Scan for the cell matching the given text and deliver its (X, Y) coordinate at center. 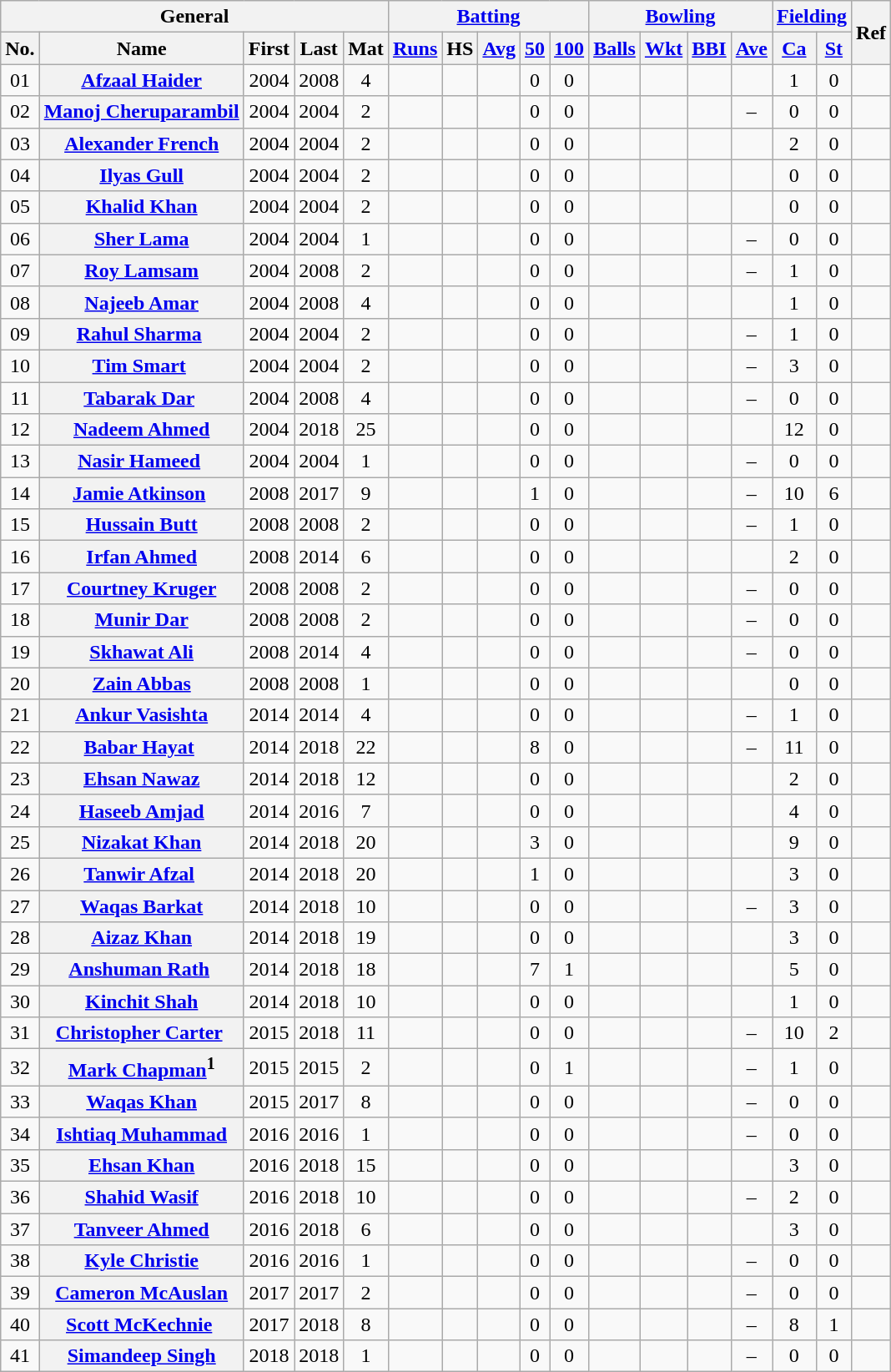
Alexander French (142, 144)
17 (20, 588)
32 (20, 1068)
5 (794, 970)
100 (569, 48)
01 (20, 80)
Ca (794, 48)
34 (20, 1133)
Mat (366, 48)
37 (20, 1229)
Babar Hayat (142, 747)
St (833, 48)
Ehsan Nawaz (142, 779)
Ankur Vasishta (142, 715)
31 (20, 1033)
Wkt (663, 48)
Manoj Cheruparambil (142, 112)
General (195, 17)
Rahul Sharma (142, 334)
13 (20, 462)
HS (461, 48)
Waqas Khan (142, 1102)
24 (20, 810)
06 (20, 239)
41 (20, 1356)
Roy Lamsam (142, 270)
Waqas Barkat (142, 905)
Sher Lama (142, 239)
36 (20, 1198)
35 (20, 1165)
First (269, 48)
Shahid Wasif (142, 1198)
Haseeb Amjad (142, 810)
Tanveer Ahmed (142, 1229)
21 (20, 715)
Bowling (681, 17)
02 (20, 112)
Khalid Khan (142, 207)
Ishtiaq Muhammad (142, 1133)
Scott McKechnie (142, 1324)
07 (20, 270)
Batting (488, 17)
Kinchit Shah (142, 1001)
Anshuman Rath (142, 970)
Ref (871, 33)
Ave (751, 48)
Name (142, 48)
33 (20, 1102)
Irfan Ahmed (142, 557)
29 (20, 970)
04 (20, 175)
Runs (415, 48)
Fielding (813, 17)
50 (536, 48)
No. (20, 48)
08 (20, 302)
Ilyas Gull (142, 175)
Afzaal Haider (142, 80)
BBI (709, 48)
38 (20, 1261)
Aizaz Khan (142, 938)
Balls (615, 48)
Last (319, 48)
Tim Smart (142, 366)
Skhawat Ali (142, 652)
Christopher Carter (142, 1033)
Hussain Butt (142, 525)
Kyle Christie (142, 1261)
Courtney Kruger (142, 588)
Simandeep Singh (142, 1356)
Mark Chapman1 (142, 1068)
26 (20, 874)
30 (20, 1001)
05 (20, 207)
Zain Abbas (142, 683)
40 (20, 1324)
39 (20, 1293)
03 (20, 144)
14 (20, 493)
Tabarak Dar (142, 398)
Cameron McAuslan (142, 1293)
09 (20, 334)
Najeeb Amar (142, 302)
28 (20, 938)
Ehsan Khan (142, 1165)
Nizakat Khan (142, 842)
Nasir Hameed (142, 462)
Jamie Atkinson (142, 493)
Nadeem Ahmed (142, 430)
27 (20, 905)
23 (20, 779)
Avg (499, 48)
Tanwir Afzal (142, 874)
Munir Dar (142, 620)
16 (20, 557)
